For the text-containing cell, return its midpoint in (x, y) coordinate format. 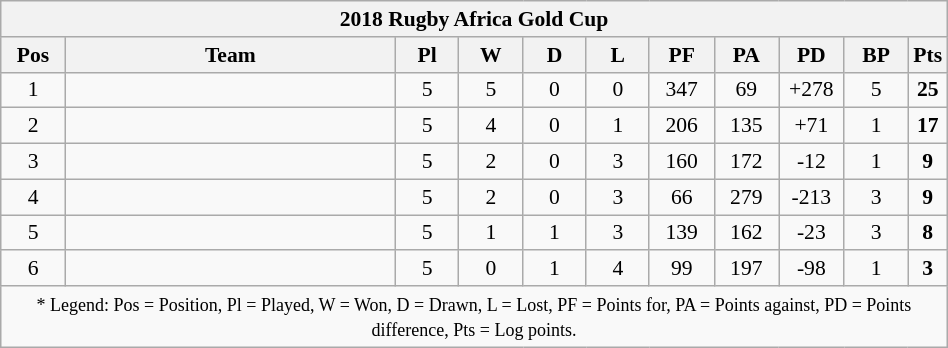
-213 (812, 197)
8 (928, 233)
206 (682, 126)
2018 Rugby Africa Gold Cup (474, 19)
PF (682, 55)
66 (682, 197)
W (491, 55)
99 (682, 269)
Team (230, 55)
Pts (928, 55)
PA (746, 55)
+71 (812, 126)
197 (746, 269)
Pos (34, 55)
160 (682, 162)
-98 (812, 269)
Pl (427, 55)
139 (682, 233)
17 (928, 126)
D (554, 55)
-23 (812, 233)
L (618, 55)
-12 (812, 162)
PD (812, 55)
135 (746, 126)
69 (746, 90)
162 (746, 233)
279 (746, 197)
347 (682, 90)
+278 (812, 90)
6 (34, 269)
172 (746, 162)
* Legend: Pos = Position, Pl = Played, W = Won, D = Drawn, L = Lost, PF = Points for, PA = Points against, PD = Points difference, Pts = Log points. (474, 316)
BP (876, 55)
25 (928, 90)
